Locate the cell with the specified text and output its (X, Y) center coordinate. 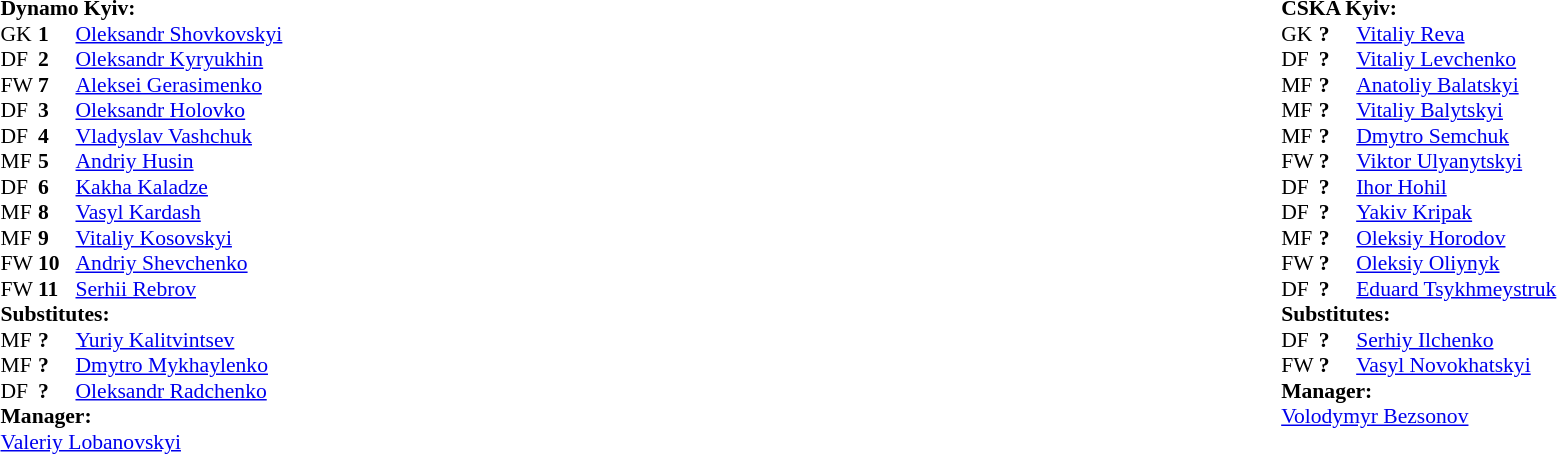
Oleksiy Horodov (1456, 238)
1 (57, 34)
Oleksandr Holovko (180, 111)
Eduard Tsykhmeystruk (1456, 289)
Viktor Ulyanytskyi (1456, 161)
8 (57, 213)
5 (57, 161)
3 (57, 111)
Serhii Rebrov (180, 289)
Vasyl Novokhatskyi (1456, 365)
Vitaliy Balytskyi (1456, 111)
7 (57, 85)
Kakha Kaladze (180, 187)
Oleksandr Shovkovskyi (180, 34)
Aleksei Gerasimenko (180, 85)
Yakiv Kripak (1456, 213)
6 (57, 187)
2 (57, 59)
Volodymyr Bezsonov (1418, 417)
Serhiy Ilchenko (1456, 340)
Ihor Hohil (1456, 187)
Dmytro Mykhaylenko (180, 365)
9 (57, 238)
Dmytro Semchuk (1456, 136)
Oleksandr Radchenko (180, 391)
Vasyl Kardash (180, 213)
Anatoliy Balatskyi (1456, 85)
4 (57, 136)
Vitaliy Reva (1456, 34)
10 (57, 263)
Vitaliy Kosovskyi (180, 238)
Vitaliy Levchenko (1456, 59)
Andriy Shevchenko (180, 263)
Andriy Husin (180, 161)
11 (57, 289)
Vladyslav Vashchuk (180, 136)
Oleksandr Kyryukhin (180, 59)
Oleksiy Oliynyk (1456, 263)
Yuriy Kalitvintsev (180, 340)
